From the cell containing the given text, extract its center point as [x, y] coordinate. 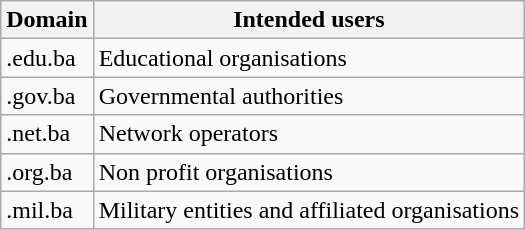
Intended users [308, 20]
.gov.ba [47, 96]
.org.ba [47, 172]
.edu.ba [47, 58]
Governmental authorities [308, 96]
Military entities and affiliated organisations [308, 210]
Domain [47, 20]
Educational organisations [308, 58]
Network operators [308, 134]
Non profit organisations [308, 172]
.mil.ba [47, 210]
.net.ba [47, 134]
